Determine the [X, Y] coordinate at the center of the cell enclosing the given text.  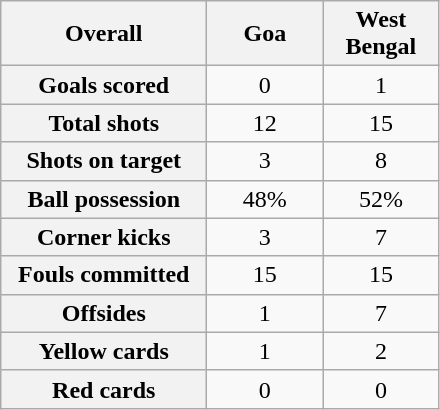
West Bengal [381, 34]
Goals scored [104, 85]
8 [381, 161]
Fouls committed [104, 275]
Goa [265, 34]
2 [381, 351]
Offsides [104, 313]
Corner kicks [104, 237]
Overall [104, 34]
Shots on target [104, 161]
Red cards [104, 389]
Ball possession [104, 199]
48% [265, 199]
12 [265, 123]
Total shots [104, 123]
52% [381, 199]
Yellow cards [104, 351]
